Determine the (x, y) coordinate at the center of the cell enclosing the given text.  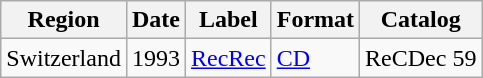
CD (315, 58)
Date (156, 20)
Format (315, 20)
Switzerland (64, 58)
ReCDec 59 (421, 58)
1993 (156, 58)
RecRec (229, 58)
Region (64, 20)
Catalog (421, 20)
Label (229, 20)
